Return the [X, Y] coordinate for the center point of the cell that contains the specified text.  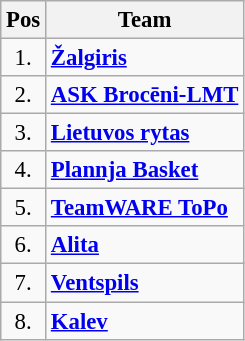
2. [24, 95]
Žalgiris [145, 58]
4. [24, 170]
ASK Brocēni-LMT [145, 95]
Alita [145, 245]
Kalev [145, 321]
5. [24, 208]
3. [24, 133]
TeamWARE ToPo [145, 208]
8. [24, 321]
Lietuvos rytas [145, 133]
6. [24, 245]
Team [145, 20]
Pos [24, 20]
7. [24, 283]
Plannja Basket [145, 170]
1. [24, 58]
Ventspils [145, 283]
